Capture the cell that displays the provided text and extract its [x, y] central coordinate. 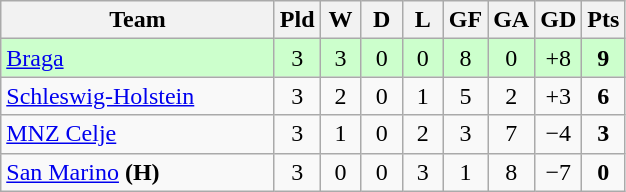
−4 [558, 134]
6 [604, 96]
Team [138, 20]
7 [512, 134]
D [382, 20]
Schleswig-Holstein [138, 96]
GD [558, 20]
L [422, 20]
GA [512, 20]
Pts [604, 20]
W [340, 20]
−7 [558, 172]
MNZ Celje [138, 134]
Pld [297, 20]
Braga [138, 58]
+3 [558, 96]
GF [465, 20]
San Marino (H) [138, 172]
+8 [558, 58]
9 [604, 58]
5 [465, 96]
